Identify which cell holds the provided text, then report its (X, Y) central coordinate. 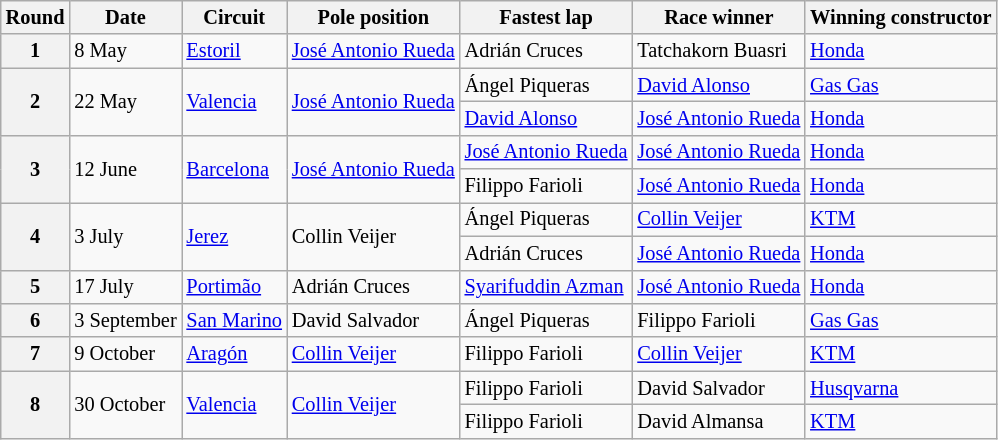
San Marino (234, 320)
3 July (125, 236)
Aragón (234, 354)
David Almansa (718, 421)
12 June (125, 168)
8 (36, 404)
2 (36, 102)
6 (36, 320)
Tatchakorn Buasri (718, 51)
Husqvarna (900, 388)
30 October (125, 404)
22 May (125, 102)
Pole position (374, 17)
Round (36, 17)
Circuit (234, 17)
3 September (125, 320)
9 October (125, 354)
17 July (125, 287)
Race winner (718, 17)
Date (125, 17)
Winning constructor (900, 17)
Syarifuddin Azman (546, 287)
Jerez (234, 236)
Fastest lap (546, 17)
7 (36, 354)
8 May (125, 51)
3 (36, 168)
Portimão (234, 287)
5 (36, 287)
4 (36, 236)
Estoril (234, 51)
Barcelona (234, 168)
1 (36, 51)
